Pinpoint the cell where the given text exists, returning its (x, y) midpoint coordinate. 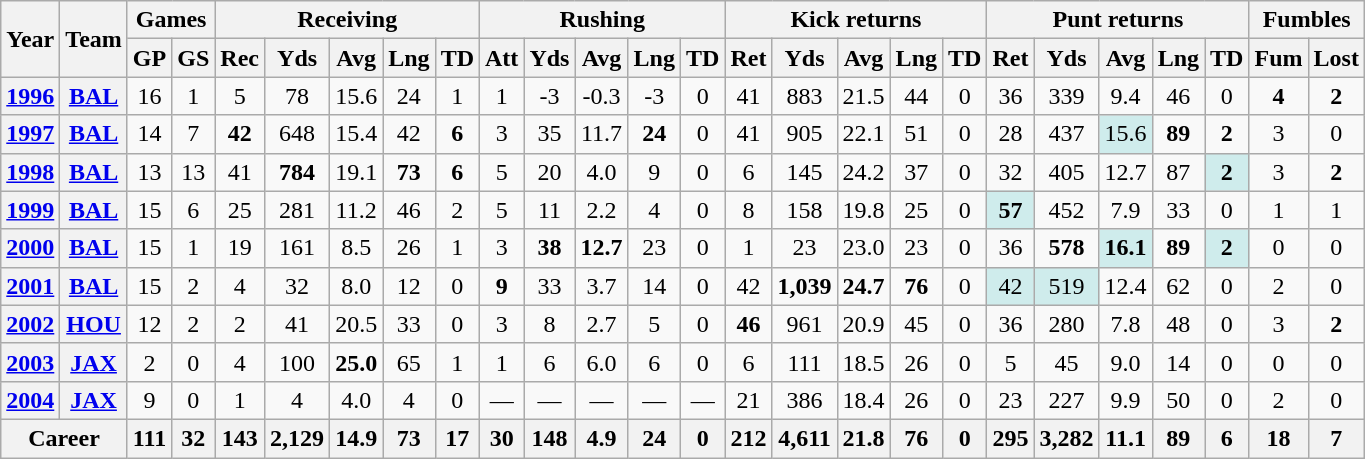
17 (457, 438)
18.5 (864, 362)
Career (64, 438)
2.7 (602, 324)
339 (1066, 96)
1999 (30, 210)
35 (550, 134)
22.1 (864, 134)
15.4 (356, 134)
16.1 (1126, 248)
Games (170, 20)
9.9 (1126, 400)
11.1 (1126, 438)
4.9 (602, 438)
2,129 (298, 438)
11 (550, 210)
23.0 (864, 248)
6.0 (602, 362)
24.7 (864, 286)
GP (149, 58)
295 (1010, 438)
57 (1010, 210)
38 (550, 248)
578 (1066, 248)
21.8 (864, 438)
905 (804, 134)
143 (240, 438)
30 (502, 438)
Kick returns (856, 20)
19.1 (356, 172)
100 (298, 362)
145 (804, 172)
37 (916, 172)
21 (748, 400)
1998 (30, 172)
212 (748, 438)
1996 (30, 96)
7.9 (1126, 210)
2004 (30, 400)
3,282 (1066, 438)
2001 (30, 286)
2002 (30, 324)
Att (502, 58)
Lost (1336, 58)
28 (1010, 134)
11.2 (356, 210)
14.9 (356, 438)
8.5 (356, 248)
2003 (30, 362)
519 (1066, 286)
16 (149, 96)
227 (1066, 400)
44 (916, 96)
19.8 (864, 210)
18.4 (864, 400)
405 (1066, 172)
65 (409, 362)
2.2 (602, 210)
78 (298, 96)
280 (1066, 324)
21.5 (864, 96)
Rushing (602, 20)
-0.3 (602, 96)
51 (916, 134)
7.8 (1126, 324)
Team (94, 39)
148 (550, 438)
12.4 (1126, 286)
87 (1178, 172)
62 (1178, 286)
8.0 (356, 286)
50 (1178, 400)
784 (298, 172)
4,611 (804, 438)
20 (550, 172)
11.7 (602, 134)
158 (804, 210)
Receiving (348, 20)
9.4 (1126, 96)
Fumbles (1306, 20)
2000 (30, 248)
Fum (1278, 58)
1,039 (804, 286)
452 (1066, 210)
GS (194, 58)
161 (298, 248)
24.2 (864, 172)
18 (1278, 438)
648 (298, 134)
1997 (30, 134)
883 (804, 96)
9.0 (1126, 362)
386 (804, 400)
Rec (240, 58)
20.9 (864, 324)
20.5 (356, 324)
25.0 (356, 362)
48 (1178, 324)
Punt returns (1118, 20)
437 (1066, 134)
Year (30, 39)
HOU (94, 324)
961 (804, 324)
3.7 (602, 286)
281 (298, 210)
19 (240, 248)
